Search for the cell housing the specified text and yield its (x, y) center coordinate. 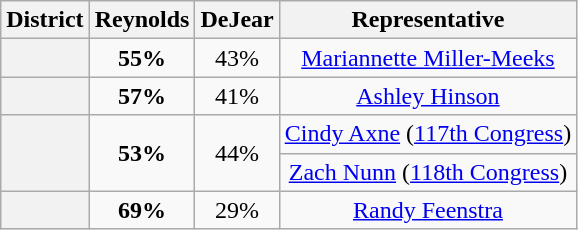
Cindy Axne (117th Congress) (428, 134)
Mariannette Miller-Meeks (428, 58)
55% (142, 58)
Randy Feenstra (428, 210)
Representative (428, 20)
DeJear (237, 20)
Reynolds (142, 20)
Zach Nunn (118th Congress) (428, 172)
69% (142, 210)
29% (237, 210)
43% (237, 58)
District (45, 20)
57% (142, 96)
53% (142, 153)
41% (237, 96)
Ashley Hinson (428, 96)
44% (237, 153)
